Output the [x, y] coordinate of the center of the cell containing the given text.  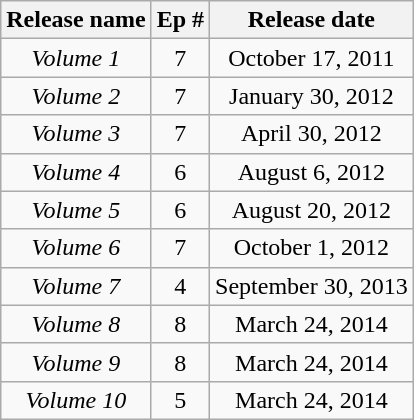
Volume 2 [76, 96]
Volume 4 [76, 172]
5 [180, 400]
Volume 3 [76, 134]
April 30, 2012 [312, 134]
Volume 1 [76, 58]
Volume 10 [76, 400]
Volume 9 [76, 362]
Volume 7 [76, 286]
Volume 8 [76, 324]
September 30, 2013 [312, 286]
August 6, 2012 [312, 172]
January 30, 2012 [312, 96]
Release name [76, 20]
October 1, 2012 [312, 248]
Volume 6 [76, 248]
4 [180, 286]
August 20, 2012 [312, 210]
Ep # [180, 20]
Release date [312, 20]
October 17, 2011 [312, 58]
Volume 5 [76, 210]
